Find where the given text appears and provide that cell's center as (x, y) coordinate. 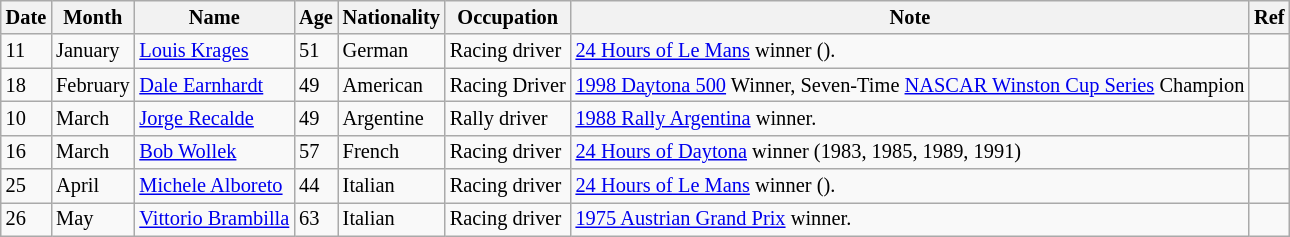
Racing Driver (508, 85)
Name (214, 17)
Dale Earnhardt (214, 85)
57 (316, 152)
Note (910, 17)
April (92, 186)
51 (316, 51)
Occupation (508, 17)
February (92, 85)
Date (26, 17)
1998 Daytona 500 Winner, Seven-Time NASCAR Winston Cup Series Champion (910, 85)
25 (26, 186)
63 (316, 219)
Louis Krages (214, 51)
44 (316, 186)
Michele Alboreto (214, 186)
January (92, 51)
German (392, 51)
Nationality (392, 17)
Ref (1269, 17)
American (392, 85)
Bob Wollek (214, 152)
Age (316, 17)
18 (26, 85)
Rally driver (508, 118)
10 (26, 118)
11 (26, 51)
Vittorio Brambilla (214, 219)
Argentine (392, 118)
24 Hours of Daytona winner (1983, 1985, 1989, 1991) (910, 152)
Jorge Recalde (214, 118)
26 (26, 219)
16 (26, 152)
May (92, 219)
1988 Rally Argentina winner. (910, 118)
1975 Austrian Grand Prix winner. (910, 219)
French (392, 152)
Month (92, 17)
